Find where the given text appears and provide that cell's center as [x, y] coordinate. 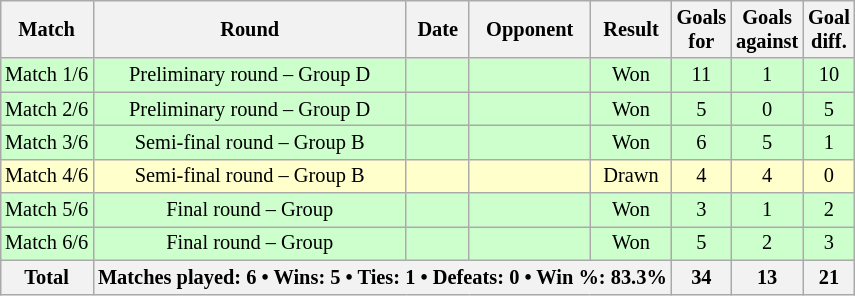
Match 5/6 [46, 210]
Date [438, 29]
Total [46, 277]
Match 6/6 [46, 243]
Result [630, 29]
Goalsagainst [767, 29]
Goaldiff. [829, 29]
10 [829, 75]
13 [767, 277]
Match 1/6 [46, 75]
Drawn [630, 176]
Matches played: 6 • Wins: 5 • Ties: 1 • Defeats: 0 • Win %: 83.3% [382, 277]
Opponent [530, 29]
6 [702, 142]
11 [702, 75]
Match [46, 29]
Match 4/6 [46, 176]
21 [829, 277]
Round [250, 29]
34 [702, 277]
Match 3/6 [46, 142]
Match 2/6 [46, 109]
Goalsfor [702, 29]
